Locate the cell with the specified text and output its [X, Y] center coordinate. 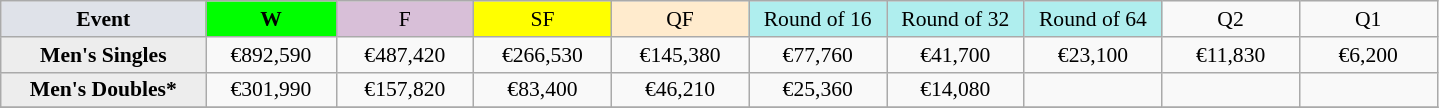
Q1 [1368, 19]
€6,200 [1368, 55]
W [271, 19]
€892,590 [271, 55]
Round of 64 [1093, 19]
€301,990 [271, 90]
Round of 32 [955, 19]
Q2 [1231, 19]
QF [680, 19]
F [405, 19]
€11,830 [1231, 55]
€25,360 [818, 90]
€46,210 [680, 90]
€157,820 [405, 90]
€41,700 [955, 55]
Round of 16 [818, 19]
€14,080 [955, 90]
Event [104, 19]
€23,100 [1093, 55]
Men's Singles [104, 55]
€145,380 [680, 55]
Men's Doubles* [104, 90]
€487,420 [405, 55]
€266,530 [543, 55]
SF [543, 19]
€83,400 [543, 90]
€77,760 [818, 55]
